Extract the (x, y) coordinate from the center of the cell holding the provided text.  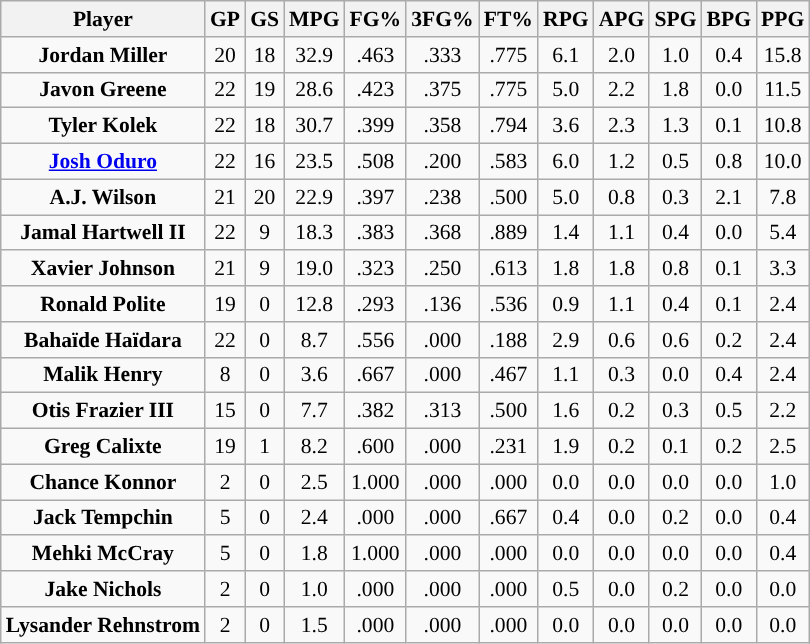
15 (225, 411)
GP (225, 19)
.794 (508, 126)
7.8 (782, 197)
Tyler Kolek (103, 126)
FG% (376, 19)
Malik Henry (103, 375)
Jordan Miller (103, 55)
Javon Greene (103, 90)
.508 (376, 162)
.600 (376, 447)
22.9 (314, 197)
.293 (376, 304)
3.3 (782, 269)
.463 (376, 55)
1.3 (675, 126)
1.2 (622, 162)
.313 (442, 411)
.556 (376, 340)
.375 (442, 90)
.358 (442, 126)
.423 (376, 90)
2.0 (622, 55)
Player (103, 19)
.399 (376, 126)
APG (622, 19)
.231 (508, 447)
RPG (566, 19)
.467 (508, 375)
Mehki McCray (103, 554)
Lysander Rehnstrom (103, 625)
1.6 (566, 411)
.536 (508, 304)
1 (264, 447)
15.8 (782, 55)
1.5 (314, 625)
11.5 (782, 90)
.333 (442, 55)
.613 (508, 269)
MPG (314, 19)
0.9 (566, 304)
16 (264, 162)
.382 (376, 411)
.323 (376, 269)
2.1 (730, 197)
.889 (508, 233)
28.6 (314, 90)
8.2 (314, 447)
Bahaïde Haïdara (103, 340)
5.4 (782, 233)
8 (225, 375)
SPG (675, 19)
Jake Nichols (103, 589)
.397 (376, 197)
7.7 (314, 411)
Josh Oduro (103, 162)
Chance Konnor (103, 482)
8.7 (314, 340)
Jack Tempchin (103, 518)
Otis Frazier III (103, 411)
1.9 (566, 447)
32.9 (314, 55)
3FG% (442, 19)
.200 (442, 162)
12.8 (314, 304)
GS (264, 19)
18.3 (314, 233)
30.7 (314, 126)
.583 (508, 162)
2.3 (622, 126)
Ronald Polite (103, 304)
PPG (782, 19)
10.8 (782, 126)
6.0 (566, 162)
.368 (442, 233)
.383 (376, 233)
A.J. Wilson (103, 197)
1.4 (566, 233)
19.0 (314, 269)
6.1 (566, 55)
BPG (730, 19)
.238 (442, 197)
FT% (508, 19)
Jamal Hartwell II (103, 233)
Greg Calixte (103, 447)
Xavier Johnson (103, 269)
2.9 (566, 340)
23.5 (314, 162)
.250 (442, 269)
.136 (442, 304)
10.0 (782, 162)
.188 (508, 340)
